From the cell containing the given text, extract its center point as (X, Y) coordinate. 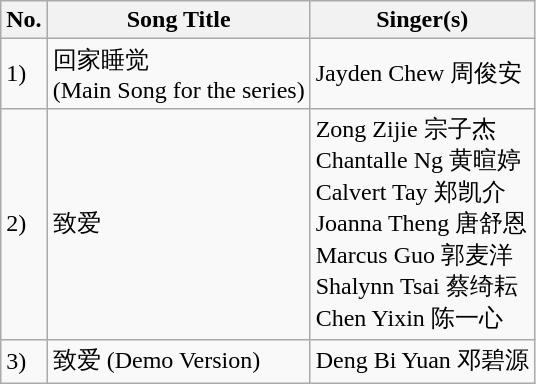
致爱 (Demo Version) (178, 362)
Song Title (178, 20)
致爱 (178, 224)
Singer(s) (422, 20)
2) (24, 224)
3) (24, 362)
Deng Bi Yuan 邓碧源 (422, 362)
Jayden Chew 周俊安 (422, 74)
1) (24, 74)
No. (24, 20)
Zong Zijie 宗子杰 Chantalle Ng 黄暄婷 Calvert Tay 郑凯介 Joanna Theng 唐舒恩 Marcus Guo 郭麦洋 Shalynn Tsai 蔡绮耘 Chen Yixin 陈一心 (422, 224)
回家睡觉 (Main Song for the series) (178, 74)
